From the cell containing the given text, extract its center point as (x, y) coordinate. 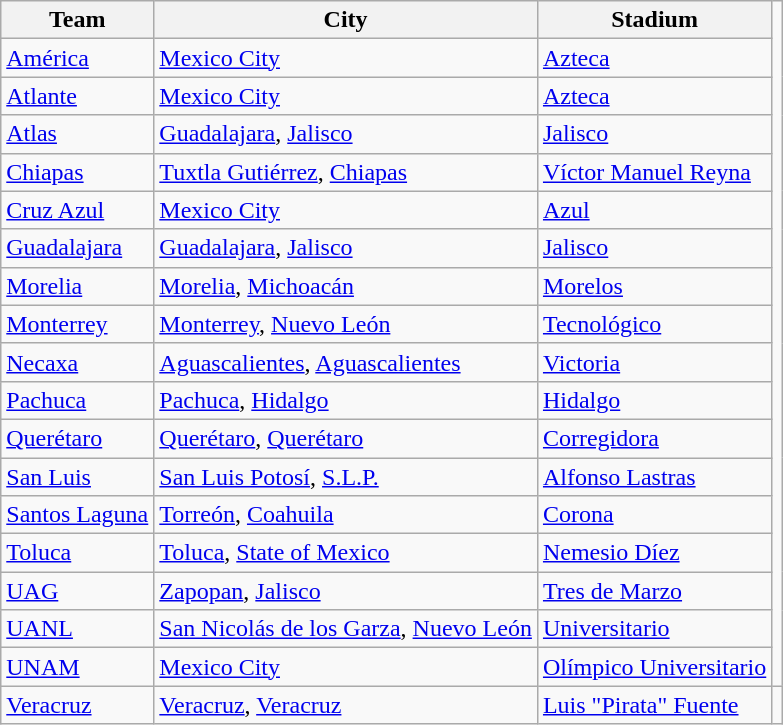
Monterrey, Nuevo León (346, 324)
Veracruz (78, 705)
Stadium (654, 20)
Santos Laguna (78, 515)
Atlas (78, 134)
Querétaro (78, 438)
Chiapas (78, 172)
Cruz Azul (78, 210)
San Luis Potosí, S.L.P. (346, 477)
Toluca (78, 553)
Pachuca, Hidalgo (346, 400)
Veracruz, Veracruz (346, 705)
Morelos (654, 286)
Alfonso Lastras (654, 477)
Hidalgo (654, 400)
Universitario (654, 629)
Victoria (654, 362)
Corregidora (654, 438)
Zapopan, Jalisco (346, 591)
Nemesio Díez (654, 553)
Torreón, Coahuila (346, 515)
Pachuca (78, 400)
Monterrey (78, 324)
Tuxtla Gutiérrez, Chiapas (346, 172)
UAG (78, 591)
Atlante (78, 96)
Querétaro, Querétaro (346, 438)
San Nicolás de los Garza, Nuevo León (346, 629)
UANL (78, 629)
Morelia, Michoacán (346, 286)
UNAM (78, 667)
Tres de Marzo (654, 591)
San Luis (78, 477)
Morelia (78, 286)
Aguascalientes, Aguascalientes (346, 362)
Toluca, State of Mexico (346, 553)
Víctor Manuel Reyna (654, 172)
City (346, 20)
Guadalajara (78, 248)
Necaxa (78, 362)
Corona (654, 515)
Olímpico Universitario (654, 667)
Luis "Pirata" Fuente (654, 705)
América (78, 58)
Azul (654, 210)
Team (78, 20)
Tecnológico (654, 324)
